Locate the cell with the specified text and output its (x, y) center coordinate. 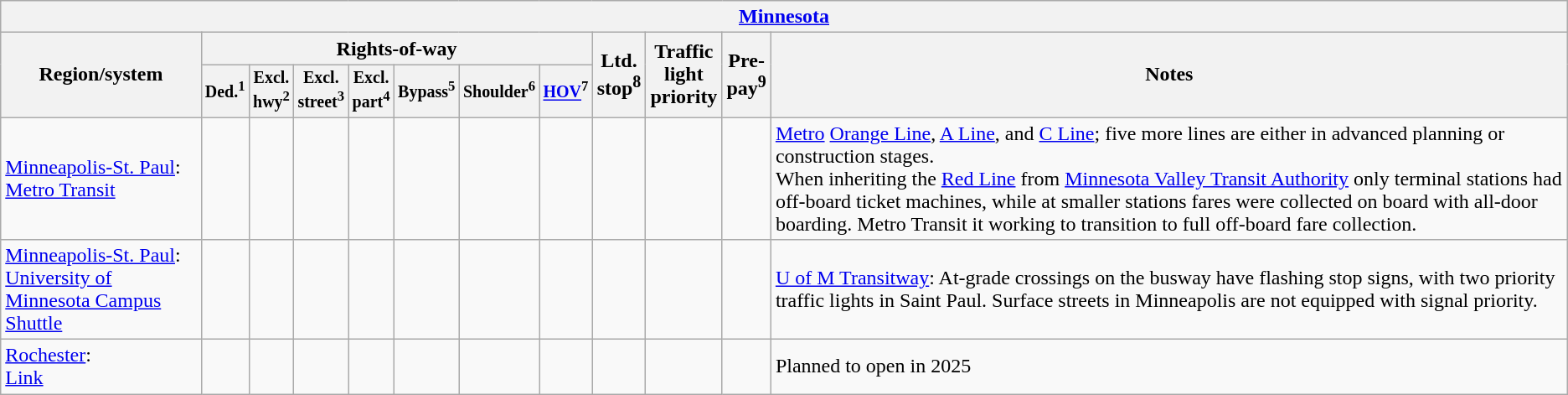
Trafficlightpriority (683, 75)
Ded.1 (224, 91)
Rights-of-way (397, 49)
Ltd.stop8 (619, 75)
Excl.part4 (371, 91)
Excl.hwy2 (271, 91)
Minnesota (784, 17)
Minneapolis-St. Paul:Metro Transit (101, 179)
Shoulder6 (499, 91)
Minneapolis-St. Paul:University of Minnesota Campus Shuttle (101, 290)
Region/system (101, 75)
Bypass5 (426, 91)
Rochester:Link (101, 367)
HOV7 (566, 91)
Notes (1169, 75)
Excl.street3 (322, 91)
Pre-pay9 (746, 75)
Planned to open in 2025 (1169, 367)
